Detect which cell encompasses the target text, then output its [x, y] center coordinate. 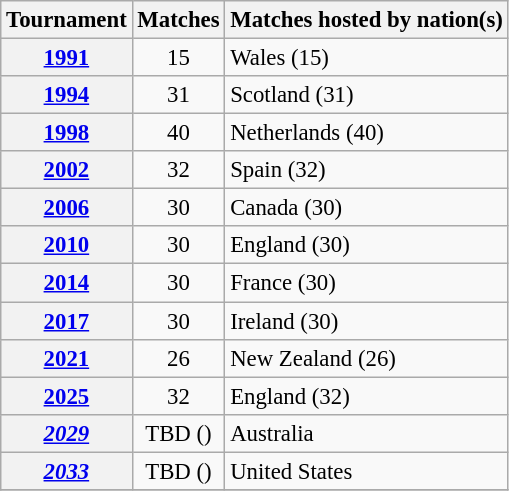
31 [178, 95]
Scotland (31) [366, 95]
Canada (30) [366, 208]
2017 [66, 321]
Wales (15) [366, 58]
40 [178, 133]
1994 [66, 95]
1991 [66, 58]
England (30) [366, 245]
Matches [178, 20]
2021 [66, 358]
France (30) [366, 283]
Netherlands (40) [366, 133]
1998 [66, 133]
England (32) [366, 396]
2029 [66, 433]
Ireland (30) [366, 321]
2033 [66, 471]
2014 [66, 283]
Matches hosted by nation(s) [366, 20]
2010 [66, 245]
2006 [66, 208]
New Zealand (26) [366, 358]
15 [178, 58]
2025 [66, 396]
Tournament [66, 20]
26 [178, 358]
Spain (32) [366, 170]
Australia [366, 433]
United States [366, 471]
2002 [66, 170]
